Identify which cell holds the provided text, then report its (x, y) central coordinate. 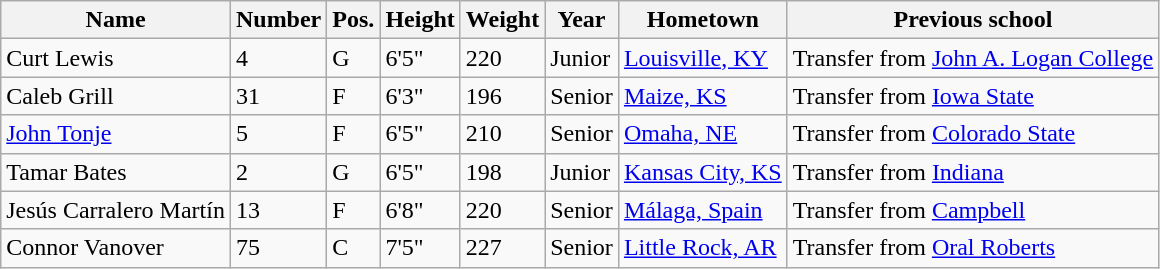
Kansas City, KS (702, 172)
John Tonje (116, 134)
7'5" (420, 248)
Transfer from Indiana (972, 172)
Little Rock, AR (702, 248)
Previous school (972, 20)
Caleb Grill (116, 96)
Louisville, KY (702, 58)
Name (116, 20)
Transfer from Iowa State (972, 96)
Jesús Carralero Martín (116, 210)
C (354, 248)
Curt Lewis (116, 58)
31 (278, 96)
Omaha, NE (702, 134)
Málaga, Spain (702, 210)
227 (502, 248)
Pos. (354, 20)
198 (502, 172)
Tamar Bates (116, 172)
Number (278, 20)
6'8" (420, 210)
Transfer from Campbell (972, 210)
4 (278, 58)
5 (278, 134)
2 (278, 172)
Year (582, 20)
196 (502, 96)
Transfer from Colorado State (972, 134)
Connor Vanover (116, 248)
Height (420, 20)
Transfer from John A. Logan College (972, 58)
75 (278, 248)
6'3" (420, 96)
Maize, KS (702, 96)
210 (502, 134)
Weight (502, 20)
Hometown (702, 20)
13 (278, 210)
Transfer from Oral Roberts (972, 248)
